Pinpoint the cell where the given text exists, returning its [X, Y] midpoint coordinate. 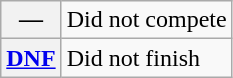
Did not compete [146, 20]
Did not finish [146, 58]
DNF [31, 58]
— [31, 20]
